Return [X, Y] of the center of cell containing provided text 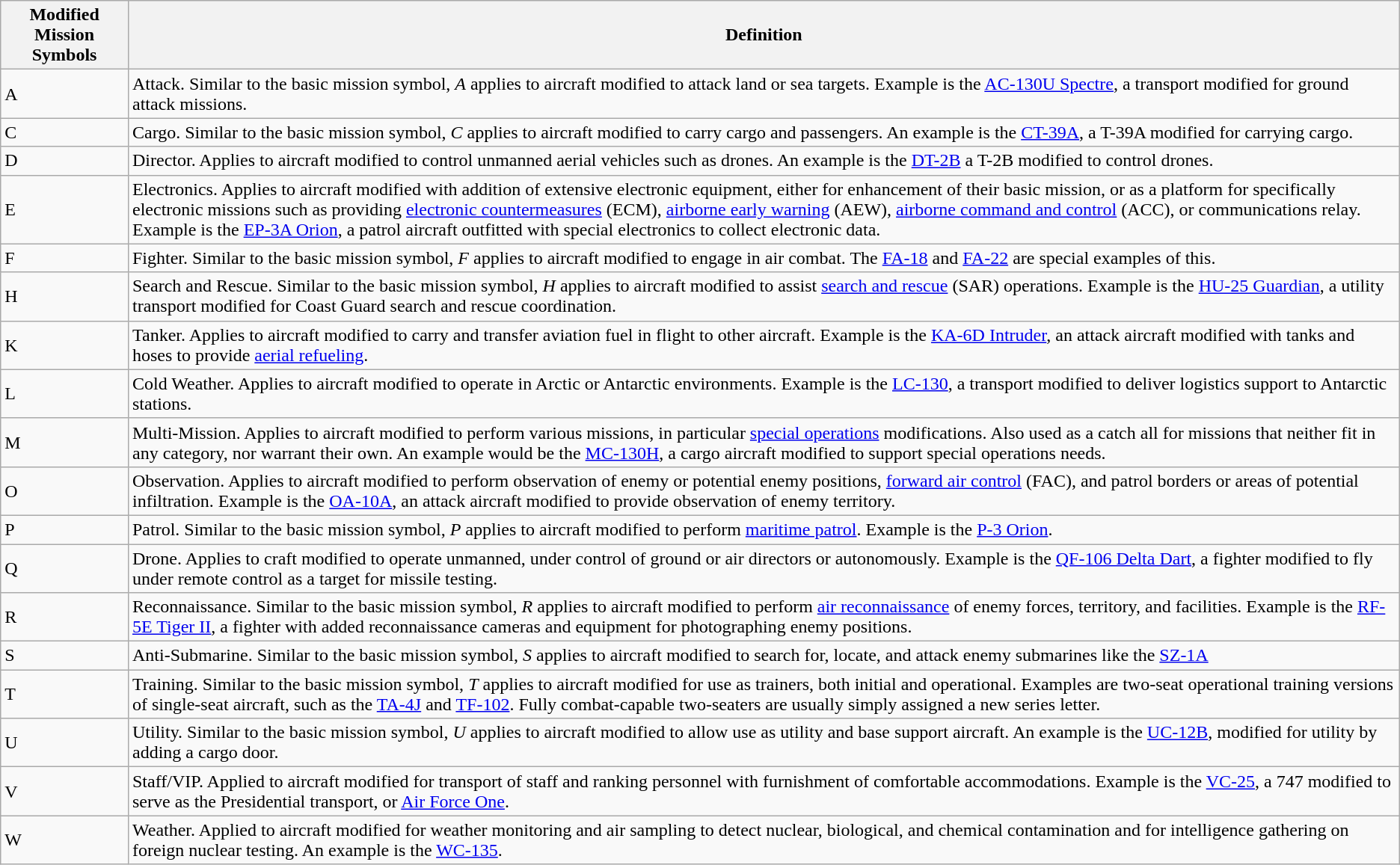
V [64, 791]
A [64, 94]
O [64, 490]
S [64, 656]
W [64, 840]
M [64, 443]
P [64, 529]
D [64, 161]
H [64, 296]
E [64, 209]
R [64, 618]
Anti-Submarine. Similar to the basic mission symbol, S applies to aircraft modified to search for, locate, and attack enemy submarines like the SZ-1A [764, 656]
Modified Mission Symbols [64, 35]
Patrol. Similar to the basic mission symbol, P applies to aircraft modified to perform maritime patrol. Example is the P-3 Orion. [764, 529]
F [64, 258]
C [64, 132]
U [64, 743]
T [64, 694]
L [64, 393]
K [64, 345]
Q [64, 568]
Definition [764, 35]
Director. Applies to aircraft modified to control unmanned aerial vehicles such as drones. An example is the DT-2B a T-2B modified to control drones. [764, 161]
